From the cell containing the given text, extract its center point as [x, y] coordinate. 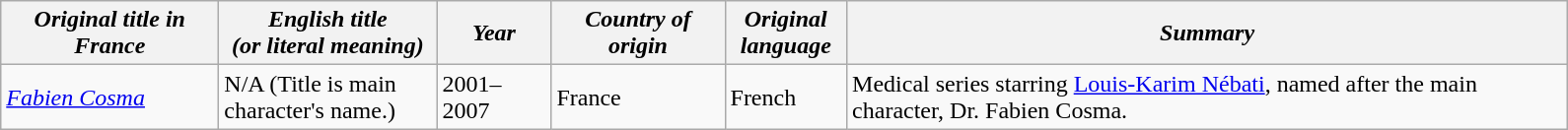
French [786, 97]
English title(or literal meaning) [327, 33]
N/A (Title is main character's name.) [327, 97]
France [638, 97]
Country of origin [638, 33]
Year [494, 33]
Original title in France [110, 33]
Summary [1207, 33]
Medical series starring Louis-Karim Nébati, named after the main character, Dr. Fabien Cosma. [1207, 97]
Fabien Cosma [110, 97]
2001–2007 [494, 97]
Original language [786, 33]
